Search for the cell housing the specified text and yield its [x, y] center coordinate. 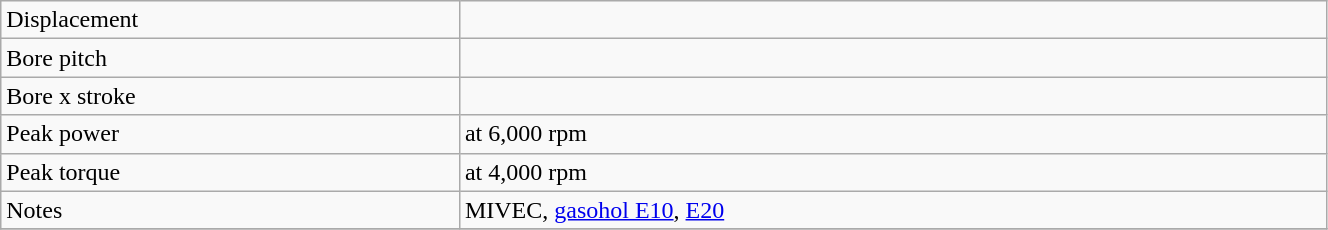
Notes [230, 210]
Bore x stroke [230, 96]
Displacement [230, 20]
Peak torque [230, 172]
at 6,000 rpm [892, 134]
Bore pitch [230, 58]
Peak power [230, 134]
MIVEC, gasohol E10, E20 [892, 210]
at 4,000 rpm [892, 172]
